Pinpoint the cell where the given text exists, returning its (X, Y) midpoint coordinate. 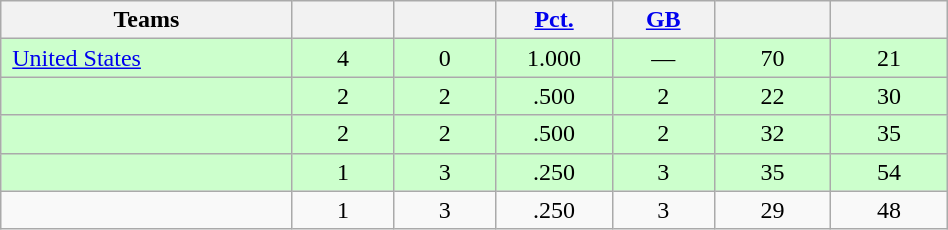
32 (772, 134)
29 (772, 210)
United States (146, 58)
— (663, 58)
54 (890, 172)
30 (890, 96)
0 (445, 58)
21 (890, 58)
GB (663, 20)
48 (890, 210)
4 (343, 58)
Teams (146, 20)
Pct. (554, 20)
70 (772, 58)
22 (772, 96)
1.000 (554, 58)
